Pinpoint the cell where the given text exists, returning its (x, y) midpoint coordinate. 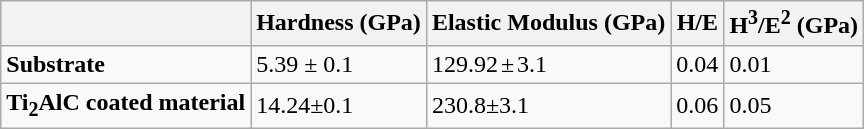
5.39 ± 0.1 (339, 64)
0.05 (794, 105)
H3/E2 (GPa) (794, 24)
0.06 (698, 105)
0.04 (698, 64)
Substrate (126, 64)
H/E (698, 24)
230.8±3.1 (548, 105)
129.92 ± 3.1 (548, 64)
0.01 (794, 64)
Elastic Modulus (GPa) (548, 24)
Hardness (GPa) (339, 24)
Ti2AlC coated material (126, 105)
14.24±0.1 (339, 105)
